Determine the [x, y] coordinate at the center of the cell enclosing the given text.  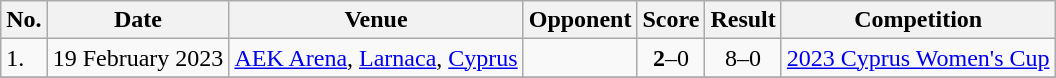
Result [743, 20]
Opponent [580, 20]
19 February 2023 [138, 58]
Score [671, 20]
No. [24, 20]
Date [138, 20]
8–0 [743, 58]
1. [24, 58]
AEK Arena, Larnaca, Cyprus [376, 58]
2023 Cyprus Women's Cup [918, 58]
2–0 [671, 58]
Competition [918, 20]
Venue [376, 20]
